Capture the cell that displays the provided text and extract its (x, y) central coordinate. 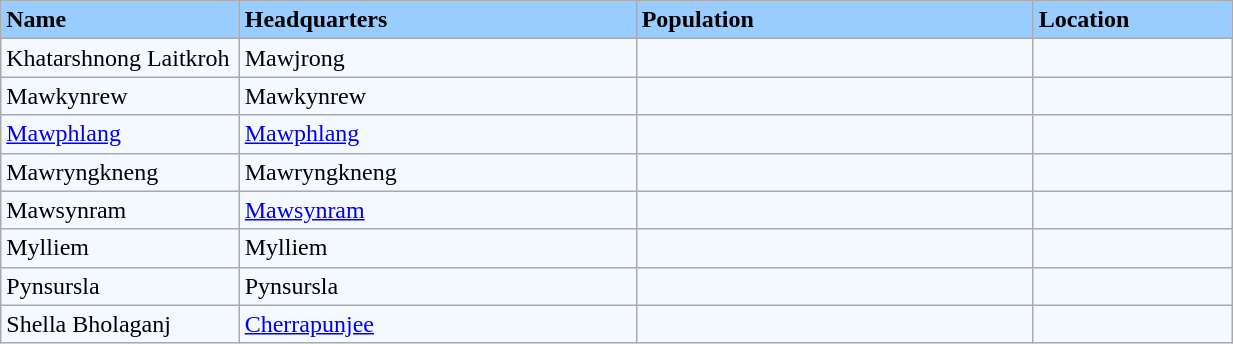
Headquarters (438, 20)
Name (120, 20)
Population (834, 20)
Cherrapunjee (438, 324)
Location (1132, 20)
Khatarshnong Laitkroh (120, 58)
Mawjrong (438, 58)
Shella Bholaganj (120, 324)
